Locate the cell with the specified text and output its (X, Y) center coordinate. 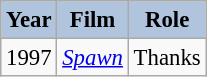
1997 (29, 58)
Year (29, 20)
Thanks (167, 58)
Spawn (92, 58)
Role (167, 20)
Film (92, 20)
